Provide the [x, y] coordinate of the cell's center where the given text is located.  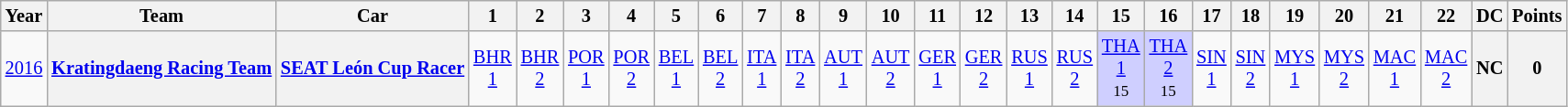
BHR2 [540, 69]
19 [1295, 16]
Year [24, 16]
4 [631, 16]
POR1 [585, 69]
5 [676, 16]
DC [1490, 16]
12 [984, 16]
POR2 [631, 69]
9 [843, 16]
7 [762, 16]
ITA2 [800, 69]
10 [891, 16]
18 [1251, 16]
16 [1169, 16]
22 [1446, 16]
6 [720, 16]
MYS1 [1295, 69]
0 [1537, 69]
21 [1395, 16]
BEL2 [720, 69]
BHR1 [493, 69]
Car [373, 16]
MAC2 [1446, 69]
SIN2 [1251, 69]
11 [937, 16]
13 [1029, 16]
THA215 [1169, 69]
2016 [24, 69]
RUS1 [1029, 69]
SEAT León Cup Racer [373, 69]
RUS2 [1075, 69]
2 [540, 16]
15 [1121, 16]
17 [1211, 16]
NC [1490, 69]
MAC1 [1395, 69]
AUT1 [843, 69]
SIN1 [1211, 69]
THA115 [1121, 69]
1 [493, 16]
MYS2 [1344, 69]
GER2 [984, 69]
GER1 [937, 69]
AUT2 [891, 69]
14 [1075, 16]
BEL1 [676, 69]
Team [161, 16]
ITA1 [762, 69]
Kratingdaeng Racing Team [161, 69]
8 [800, 16]
20 [1344, 16]
3 [585, 16]
Points [1537, 16]
